Return (X, Y) of the center of cell containing provided text 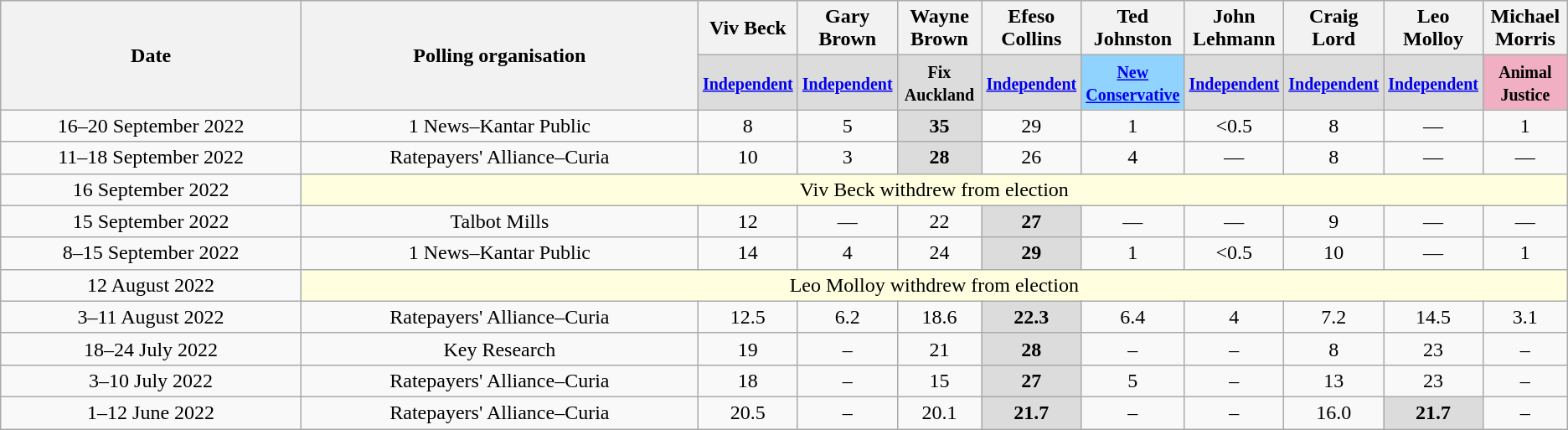
Viv Beck (747, 28)
Polling organisation (499, 55)
22 (940, 221)
Talbot Mills (499, 221)
Leo Molloy (1434, 28)
20.1 (940, 412)
14 (747, 253)
16–20 September 2022 (151, 126)
Animal Justice (1524, 82)
24 (940, 253)
3.1 (1524, 317)
3 (848, 158)
Key Research (499, 349)
3–10 July 2022 (151, 381)
16 September 2022 (151, 189)
Leo Molloy withdrew from election (934, 285)
12 (747, 221)
15 September 2022 (151, 221)
Viv Beck withdrew from election (934, 189)
13 (1333, 381)
12.5 (747, 317)
Efeso Collins (1032, 28)
18–24 July 2022 (151, 349)
14.5 (1434, 317)
Fix Auckland (940, 82)
15 (940, 381)
20.5 (747, 412)
6.2 (848, 317)
Craig Lord (1333, 28)
New Conservative (1132, 82)
7.2 (1333, 317)
18.6 (940, 317)
Ted Johnston (1132, 28)
8–15 September 2022 (151, 253)
6.4 (1132, 317)
35 (940, 126)
18 (747, 381)
Gary Brown (848, 28)
12 August 2022 (151, 285)
3–11 August 2022 (151, 317)
19 (747, 349)
Date (151, 55)
22.3 (1032, 317)
Michael Morris (1524, 28)
9 (1333, 221)
Wayne Brown (940, 28)
26 (1032, 158)
21 (940, 349)
16.0 (1333, 412)
1–12 June 2022 (151, 412)
11–18 September 2022 (151, 158)
John Lehmann (1235, 28)
